Scan for the cell matching the given text and deliver its (X, Y) coordinate at center. 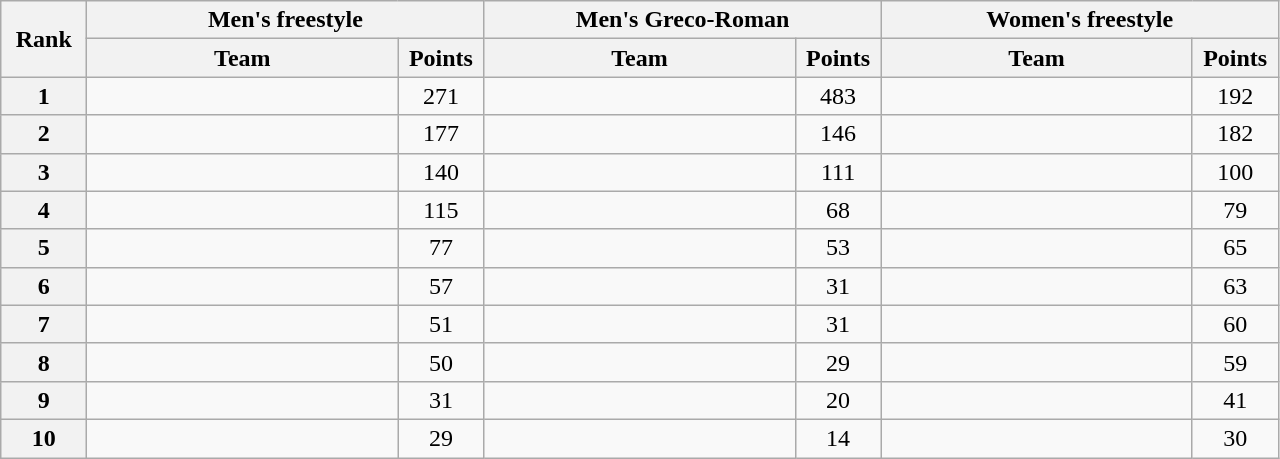
60 (1235, 324)
59 (1235, 362)
5 (44, 248)
63 (1235, 286)
115 (441, 210)
483 (838, 96)
100 (1235, 172)
14 (838, 438)
271 (441, 96)
1 (44, 96)
182 (1235, 134)
53 (838, 248)
Rank (44, 39)
65 (1235, 248)
177 (441, 134)
77 (441, 248)
192 (1235, 96)
Men's Greco-Roman (682, 20)
79 (1235, 210)
8 (44, 362)
57 (441, 286)
146 (838, 134)
4 (44, 210)
6 (44, 286)
30 (1235, 438)
7 (44, 324)
Women's freestyle (1080, 20)
41 (1235, 400)
68 (838, 210)
111 (838, 172)
20 (838, 400)
51 (441, 324)
140 (441, 172)
9 (44, 400)
50 (441, 362)
2 (44, 134)
10 (44, 438)
Men's freestyle (286, 20)
3 (44, 172)
